Search for the cell housing the specified text and yield its [x, y] center coordinate. 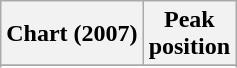
Chart (2007) [72, 34]
Peak position [189, 34]
